Search for the cell housing the specified text and yield its (x, y) center coordinate. 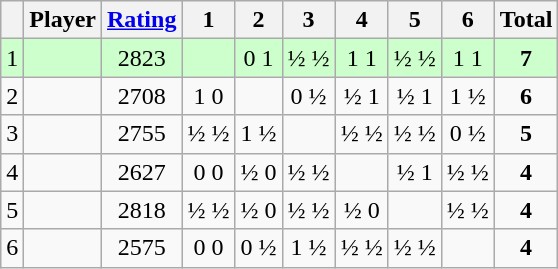
0 1 (258, 58)
1 0 (208, 96)
2627 (142, 172)
Total (526, 20)
Rating (142, 20)
2575 (142, 248)
2708 (142, 96)
Player (63, 20)
2755 (142, 134)
2818 (142, 210)
2823 (142, 58)
7 (526, 58)
